Pinpoint the cell where the given text exists, returning its (X, Y) midpoint coordinate. 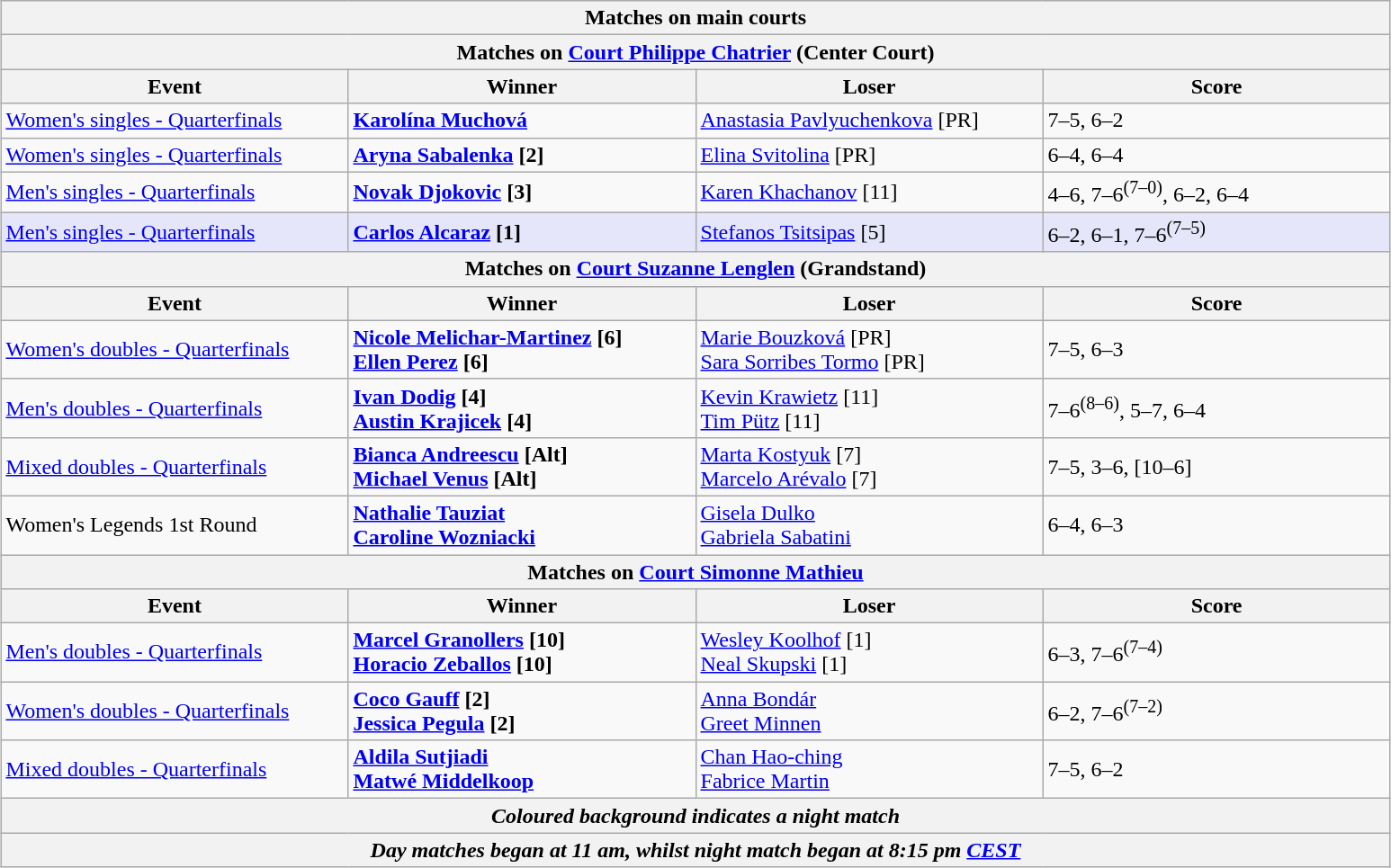
Karen Khachanov [11] (869, 192)
Carlos Alcaraz [1] (522, 232)
Coloured background indicates a night match (695, 816)
Elina Svitolina [PR] (869, 155)
Women's Legends 1st Round (175, 525)
Ivan Dodig [4] Austin Krajicek [4] (522, 408)
Coco Gauff [2] Jessica Pegula [2] (522, 711)
6–4, 6–3 (1216, 525)
6–4, 6–4 (1216, 155)
Anastasia Pavlyuchenkova [PR] (869, 121)
Matches on Court Suzanne Lenglen (Grandstand) (695, 269)
6–2, 7–6(7–2) (1216, 711)
6–3, 7–6(7–4) (1216, 653)
Aryna Sabalenka [2] (522, 155)
Kevin Krawietz [11] Tim Pütz [11] (869, 408)
Karolína Muchová (522, 121)
7–6(8–6), 5–7, 6–4 (1216, 408)
Matches on main courts (695, 18)
4–6, 7–6(7–0), 6–2, 6–4 (1216, 192)
Aldila Sutjiadi Matwé Middelkoop (522, 770)
Chan Hao-ching Fabrice Martin (869, 770)
Marie Bouzková [PR] Sara Sorribes Tormo [PR] (869, 349)
7–5, 3–6, [10–6] (1216, 466)
Novak Djokovic [3] (522, 192)
Marcel Granollers [10] Horacio Zeballos [10] (522, 653)
Gisela Dulko Gabriela Sabatini (869, 525)
Matches on Court Simonne Mathieu (695, 572)
Nicole Melichar-Martinez [6] Ellen Perez [6] (522, 349)
Stefanos Tsitsipas [5] (869, 232)
Marta Kostyuk [7] Marcelo Arévalo [7] (869, 466)
Day matches began at 11 am, whilst night match began at 8:15 pm CEST (695, 850)
6–2, 6–1, 7–6(7–5) (1216, 232)
Nathalie Tauziat Caroline Wozniacki (522, 525)
7–5, 6–3 (1216, 349)
Matches on Court Philippe Chatrier (Center Court) (695, 52)
Wesley Koolhof [1] Neal Skupski [1] (869, 653)
Bianca Andreescu [Alt] Michael Venus [Alt] (522, 466)
Anna Bondár Greet Minnen (869, 711)
